Provide the [X, Y] coordinate of the cell's center where the given text is located.  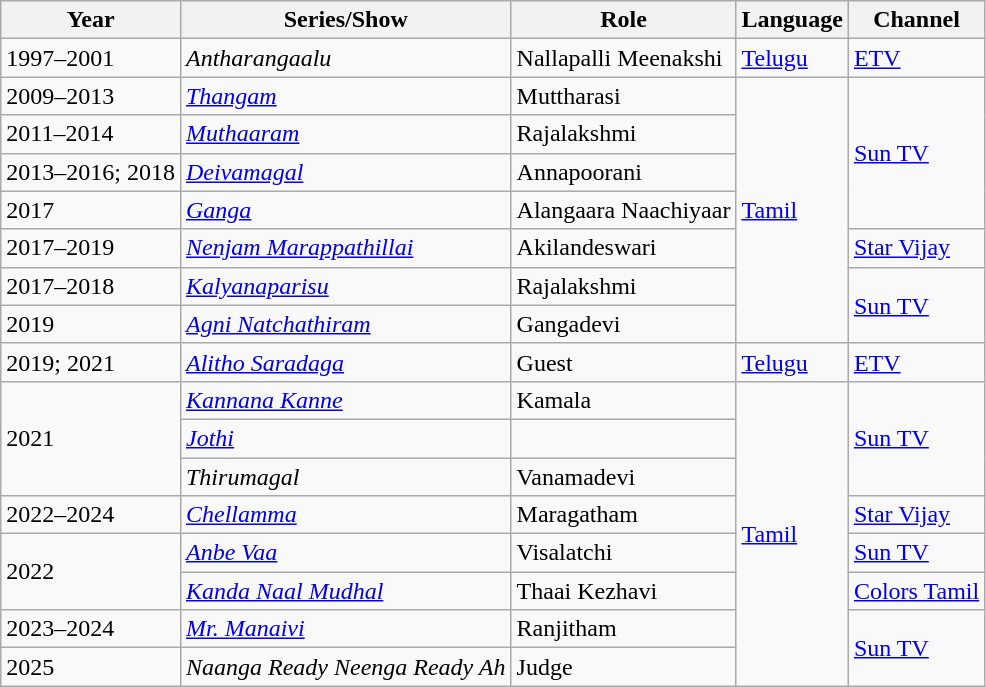
2023–2024 [91, 629]
Muttharasi [624, 96]
Thirumagal [346, 477]
Thaai Kezhavi [624, 591]
2022–2024 [91, 515]
Mr. Manaivi [346, 629]
Channel [916, 20]
Antharangaalu [346, 58]
Kannana Kanne [346, 400]
Ranjitham [624, 629]
2017–2019 [91, 248]
Colors Tamil [916, 591]
Jothi [346, 438]
2017–2018 [91, 286]
Maragatham [624, 515]
Judge [624, 667]
Visalatchi [624, 553]
Ganga [346, 210]
Series/Show [346, 20]
Year [91, 20]
1997–2001 [91, 58]
2019; 2021 [91, 362]
2009–2013 [91, 96]
Muthaaram [346, 134]
Role [624, 20]
Kanda Naal Mudhal [346, 591]
2011–2014 [91, 134]
Kamala [624, 400]
Chellamma [346, 515]
Guest [624, 362]
Language [792, 20]
Agni Natchathiram [346, 324]
Kalyanaparisu [346, 286]
2025 [91, 667]
Alitho Saradaga [346, 362]
Vanamadevi [624, 477]
2022 [91, 572]
Nenjam Marappathillai [346, 248]
Nallapalli Meenakshi [624, 58]
2017 [91, 210]
Alangaara Naachiyaar [624, 210]
Akilandeswari [624, 248]
2019 [91, 324]
Anbe Vaa [346, 553]
Thangam [346, 96]
Deivamagal [346, 172]
Naanga Ready Neenga Ready Ah [346, 667]
2021 [91, 438]
Annapoorani [624, 172]
2013–2016; 2018 [91, 172]
Gangadevi [624, 324]
